Find where the given text appears and provide that cell's center as [x, y] coordinate. 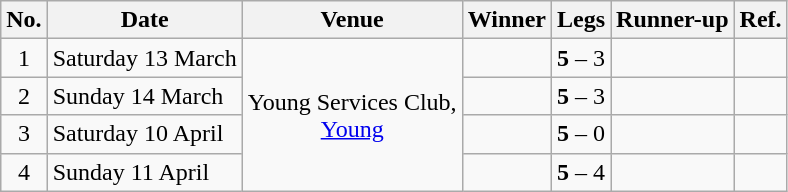
1 [24, 58]
Venue [352, 20]
Saturday 10 April [144, 134]
Saturday 13 March [144, 58]
4 [24, 172]
Young Services Club, Young [352, 115]
5 – 0 [580, 134]
Winner [506, 20]
Runner-up [673, 20]
No. [24, 20]
Ref. [760, 20]
Sunday 14 March [144, 96]
2 [24, 96]
Date [144, 20]
Legs [580, 20]
5 – 4 [580, 172]
3 [24, 134]
Sunday 11 April [144, 172]
